Search for the cell housing the specified text and yield its [X, Y] center coordinate. 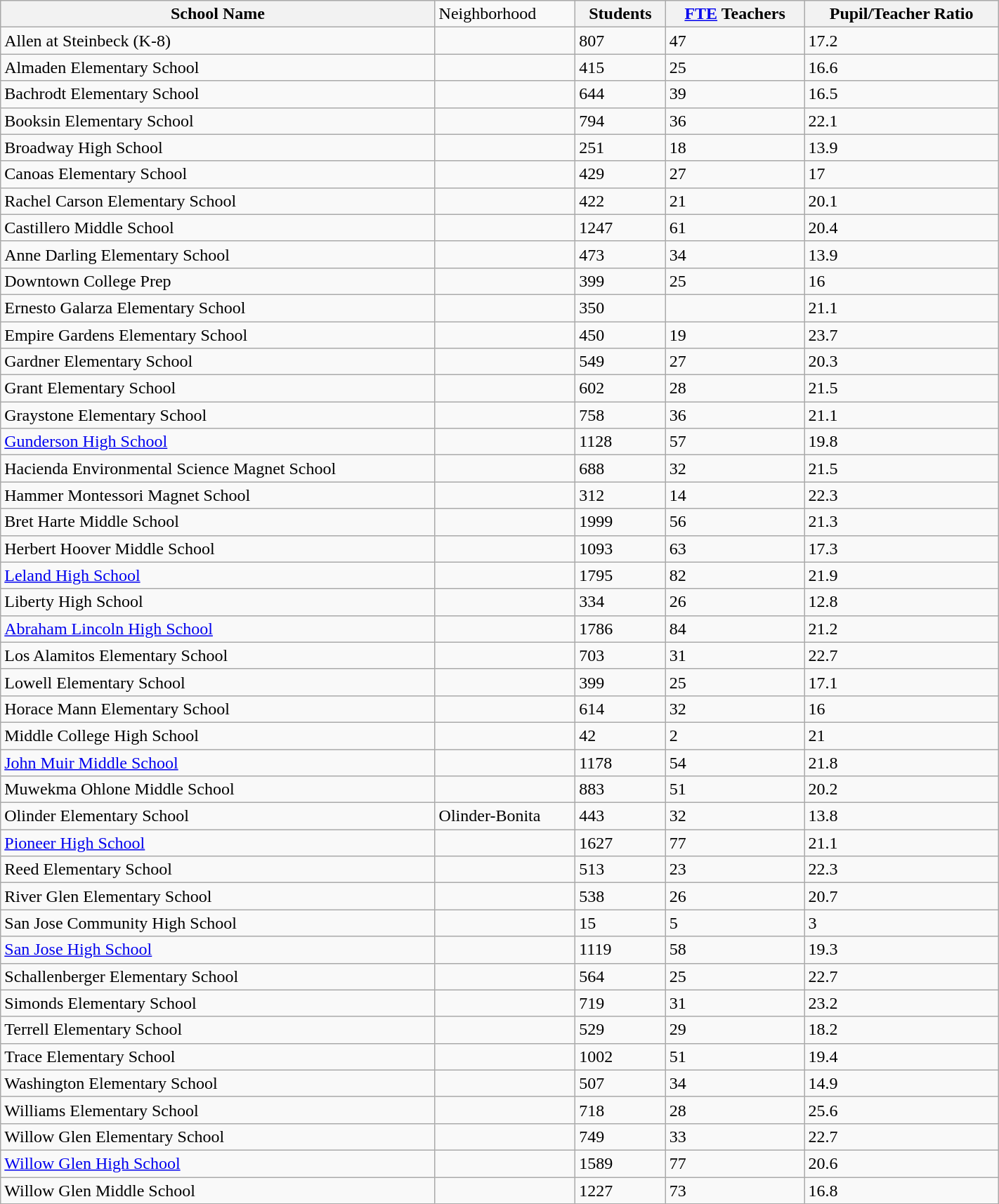
42 [621, 735]
21.2 [901, 629]
San Jose Community High School [218, 923]
614 [621, 709]
Washington Elementary School [218, 1083]
Olinder Elementary School [218, 816]
19 [735, 335]
564 [621, 976]
San Jose High School [218, 950]
19.4 [901, 1056]
513 [621, 870]
1999 [621, 522]
312 [621, 495]
718 [621, 1110]
334 [621, 602]
Trace Elementary School [218, 1056]
529 [621, 1030]
Reed Elementary School [218, 870]
29 [735, 1030]
Bret Harte Middle School [218, 522]
Hammer Montessori Magnet School [218, 495]
47 [735, 41]
Lowell Elementary School [218, 682]
1178 [621, 762]
Horace Mann Elementary School [218, 709]
1786 [621, 629]
Canoas Elementary School [218, 174]
Gunderson High School [218, 442]
Muwekma Ohlone Middle School [218, 790]
21.8 [901, 762]
Willow Glen Middle School [218, 1191]
1795 [621, 575]
14 [735, 495]
16.5 [901, 94]
703 [621, 655]
17 [901, 174]
719 [621, 1003]
23.7 [901, 335]
21.3 [901, 522]
Simonds Elementary School [218, 1003]
23.2 [901, 1003]
Olinder-Bonita [505, 816]
749 [621, 1137]
20.4 [901, 228]
19.8 [901, 442]
20.1 [901, 201]
688 [621, 469]
33 [735, 1137]
Herbert Hoover Middle School [218, 549]
450 [621, 335]
17.1 [901, 682]
644 [621, 94]
57 [735, 442]
Downtown College Prep [218, 281]
758 [621, 415]
1227 [621, 1191]
Leland High School [218, 575]
Ernesto Galarza Elementary School [218, 308]
Willow Glen Elementary School [218, 1137]
FTE Teachers [735, 14]
5 [735, 923]
443 [621, 816]
Students [621, 14]
58 [735, 950]
Bachrodt Elementary School [218, 94]
1002 [621, 1056]
429 [621, 174]
Allen at Steinbeck (K-8) [218, 41]
19.3 [901, 950]
Rachel Carson Elementary School [218, 201]
Booksin Elementary School [218, 121]
56 [735, 522]
61 [735, 228]
18 [735, 148]
River Glen Elementary School [218, 896]
251 [621, 148]
63 [735, 549]
54 [735, 762]
John Muir Middle School [218, 762]
14.9 [901, 1083]
350 [621, 308]
Williams Elementary School [218, 1110]
13.8 [901, 816]
73 [735, 1191]
Abraham Lincoln High School [218, 629]
Castillero Middle School [218, 228]
15 [621, 923]
807 [621, 41]
Liberty High School [218, 602]
Grant Elementary School [218, 388]
1589 [621, 1163]
1128 [621, 442]
Middle College High School [218, 735]
25.6 [901, 1110]
602 [621, 388]
Empire Gardens Elementary School [218, 335]
82 [735, 575]
Almaden Elementary School [218, 67]
18.2 [901, 1030]
39 [735, 94]
21.9 [901, 575]
Gardner Elementary School [218, 362]
12.8 [901, 602]
Los Alamitos Elementary School [218, 655]
17.3 [901, 549]
415 [621, 67]
20.7 [901, 896]
20.2 [901, 790]
Pupil/Teacher Ratio [901, 14]
538 [621, 896]
2 [735, 735]
22.1 [901, 121]
507 [621, 1083]
794 [621, 121]
Broadway High School [218, 148]
23 [735, 870]
Anne Darling Elementary School [218, 254]
3 [901, 923]
473 [621, 254]
1627 [621, 843]
Hacienda Environmental Science Magnet School [218, 469]
1119 [621, 950]
Pioneer High School [218, 843]
17.2 [901, 41]
422 [621, 201]
Graystone Elementary School [218, 415]
Terrell Elementary School [218, 1030]
Schallenberger Elementary School [218, 976]
84 [735, 629]
1093 [621, 549]
20.3 [901, 362]
16.6 [901, 67]
16.8 [901, 1191]
1247 [621, 228]
Willow Glen High School [218, 1163]
Neighborhood [505, 14]
549 [621, 362]
School Name [218, 14]
883 [621, 790]
20.6 [901, 1163]
